Pinpoint the cell where the given text exists, returning its [x, y] midpoint coordinate. 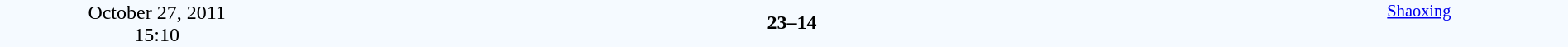
23–14 [791, 22]
Shaoxing [1419, 23]
October 27, 201115:10 [157, 23]
